Capture the cell that displays the provided text and extract its (x, y) central coordinate. 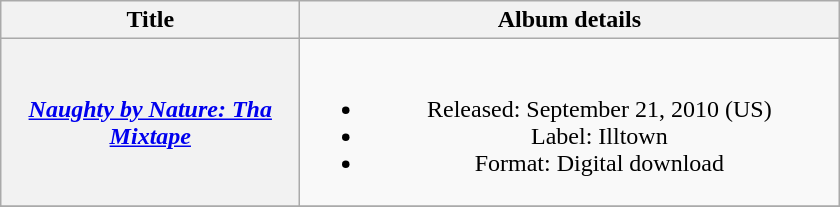
Naughty by Nature: Tha Mixtape (150, 122)
Album details (570, 20)
Title (150, 20)
Released: September 21, 2010 (US)Label: IlltownFormat: Digital download (570, 122)
